Locate the cell with the specified text and output its (X, Y) center coordinate. 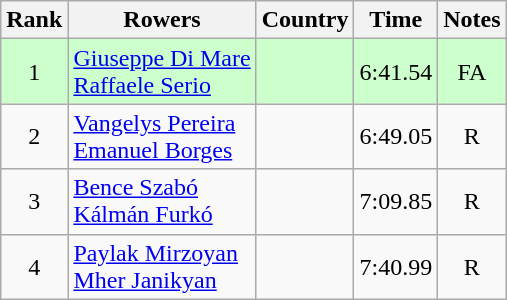
Notes (472, 20)
3 (34, 202)
Vangelys PereiraEmanuel Borges (162, 136)
Country (305, 20)
Paylak MirzoyanMher Janikyan (162, 266)
2 (34, 136)
Bence SzabóKálmán Furkó (162, 202)
7:40.99 (396, 266)
Time (396, 20)
Rowers (162, 20)
Giuseppe Di MareRaffaele Serio (162, 72)
FA (472, 72)
4 (34, 266)
6:41.54 (396, 72)
6:49.05 (396, 136)
7:09.85 (396, 202)
1 (34, 72)
Rank (34, 20)
